Scan for the cell matching the given text and deliver its (X, Y) coordinate at center. 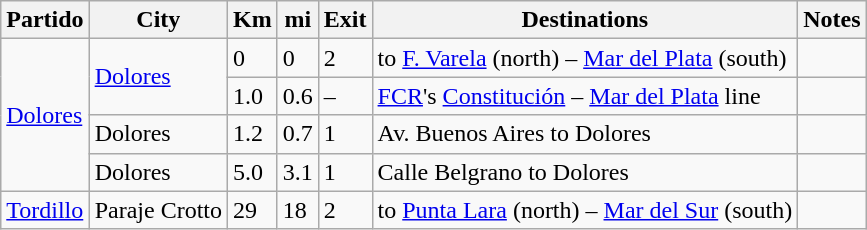
FCR's Constitución – Mar del Plata line (585, 96)
City (158, 20)
Tordillo (45, 210)
18 (298, 210)
3.1 (298, 172)
to F. Varela (north) – Mar del Plata (south) (585, 58)
5.0 (253, 172)
Destinations (585, 20)
29 (253, 210)
Av. Buenos Aires to Dolores (585, 134)
mi (298, 20)
Notes (832, 20)
Exit (345, 20)
1.2 (253, 134)
0.7 (298, 134)
to Punta Lara (north) – Mar del Sur (south) (585, 210)
Km (253, 20)
Calle Belgrano to Dolores (585, 172)
1.0 (253, 96)
Paraje Crotto (158, 210)
Partido (45, 20)
0.6 (298, 96)
– (345, 96)
